Extract the [x, y] coordinate from the center of the cell holding the provided text.  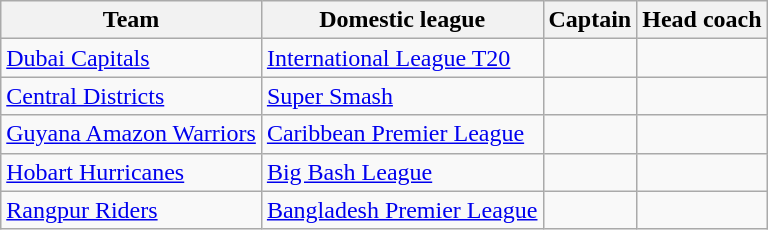
Central Districts [132, 96]
Guyana Amazon Warriors [132, 134]
Caribbean Premier League [402, 134]
Rangpur Riders [132, 210]
Super Smash [402, 96]
Domestic league [402, 20]
Team [132, 20]
Big Bash League [402, 172]
International League T20 [402, 58]
Hobart Hurricanes [132, 172]
Head coach [702, 20]
Dubai Capitals [132, 58]
Captain [590, 20]
Bangladesh Premier League [402, 210]
